For the text-containing cell, return its midpoint in [X, Y] coordinate format. 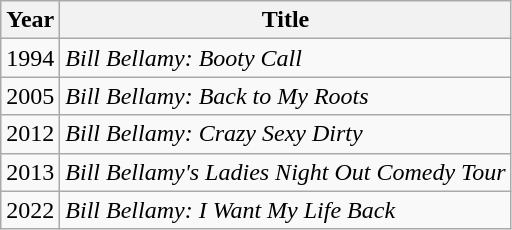
2005 [30, 96]
1994 [30, 58]
Bill Bellamy: I Want My Life Back [286, 210]
Bill Bellamy: Crazy Sexy Dirty [286, 134]
Bill Bellamy: Booty Call [286, 58]
2012 [30, 134]
2013 [30, 172]
Bill Bellamy's Ladies Night Out Comedy Tour [286, 172]
Title [286, 20]
Bill Bellamy: Back to My Roots [286, 96]
Year [30, 20]
2022 [30, 210]
